Output the (X, Y) coordinate of the center of the cell containing the given text.  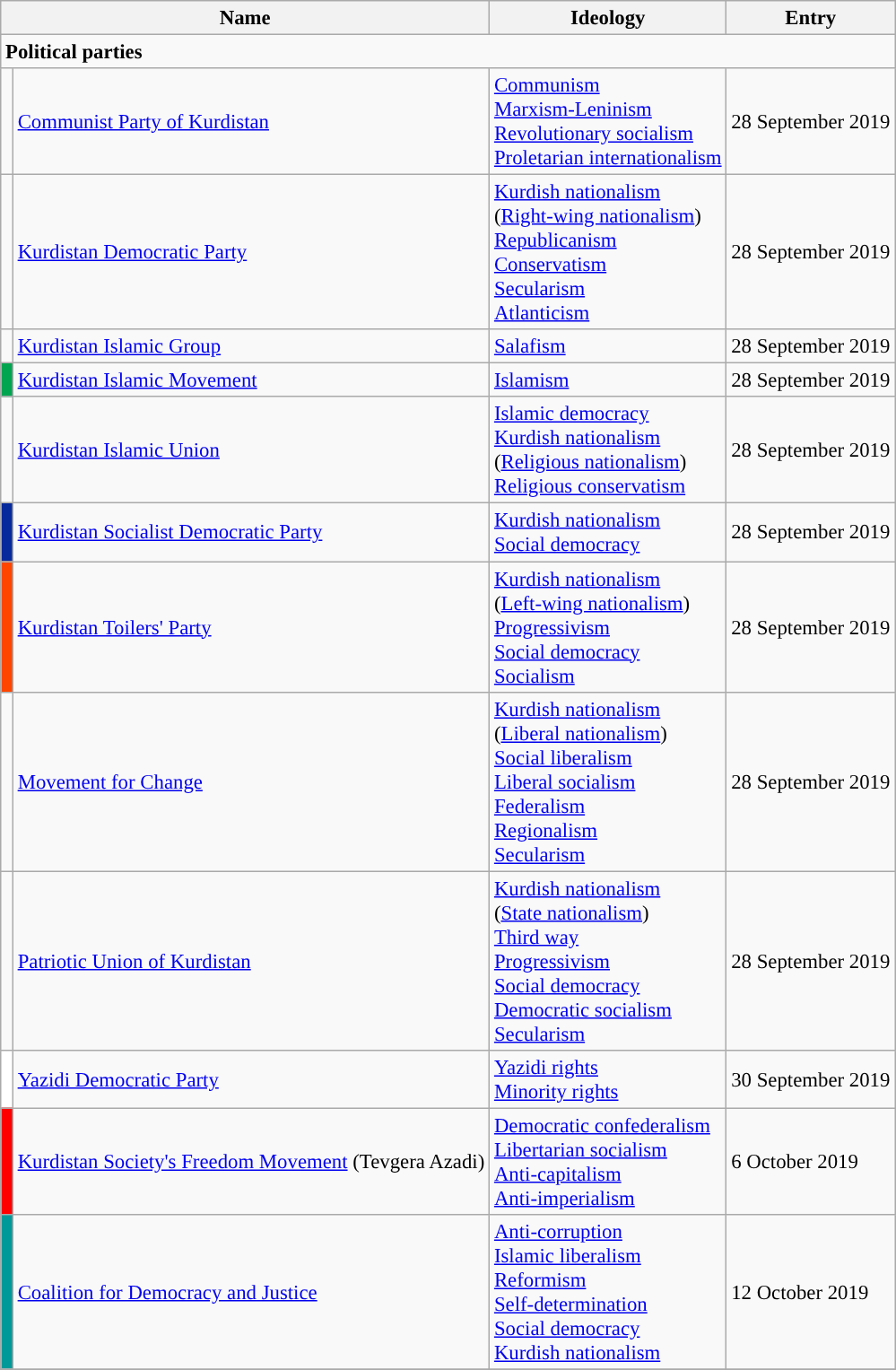
Islamism (608, 380)
Islamic democracyKurdish nationalism(Religious nationalism)Religious conservatism (608, 450)
Kurdistan Toilers' Party (251, 627)
6 October 2019 (811, 1161)
Patriotic Union of Kurdistan (251, 961)
Communist Party of Kurdistan (251, 122)
Kurdistan Socialist Democratic Party (251, 533)
Democratic confederalismLibertarian socialismAnti-capitalismAnti-imperialism (608, 1161)
Kurdish nationalism(Left-wing nationalism)ProgressivismSocial democracySocialism (608, 627)
Kurdistan Islamic Group (251, 346)
Name (246, 18)
Yazidi rightsMinority rights (608, 1078)
Kurdistan Society's Freedom Movement (Tevgera Azadi) (251, 1161)
Coalition for Democracy and Justice (251, 1292)
Political parties (448, 52)
Yazidi Democratic Party (251, 1078)
Kurdistan Islamic Movement (251, 380)
Kurdish nationalism(Liberal nationalism)Social liberalismLiberal socialismFederalismRegionalismSecularism (608, 781)
Kurdistan Democratic Party (251, 253)
Kurdish nationalismSocial democracy (608, 533)
Movement for Change (251, 781)
Anti-corruptionIslamic liberalismReformismSelf-determinationSocial democracyKurdish nationalism (608, 1292)
Salafism (608, 346)
Kurdish nationalism(State nationalism)Third wayProgressivismSocial democracyDemocratic socialismSecularism (608, 961)
30 September 2019 (811, 1078)
Kurdistan Islamic Union (251, 450)
12 October 2019 (811, 1292)
CommunismMarxism-LeninismRevolutionary socialismProletarian internationalism (608, 122)
Kurdish nationalism(Right-wing nationalism)RepublicanismConservatismSecularismAtlanticism (608, 253)
Entry (811, 18)
Ideology (608, 18)
